Output the (x, y) coordinate of the center of the cell containing the given text.  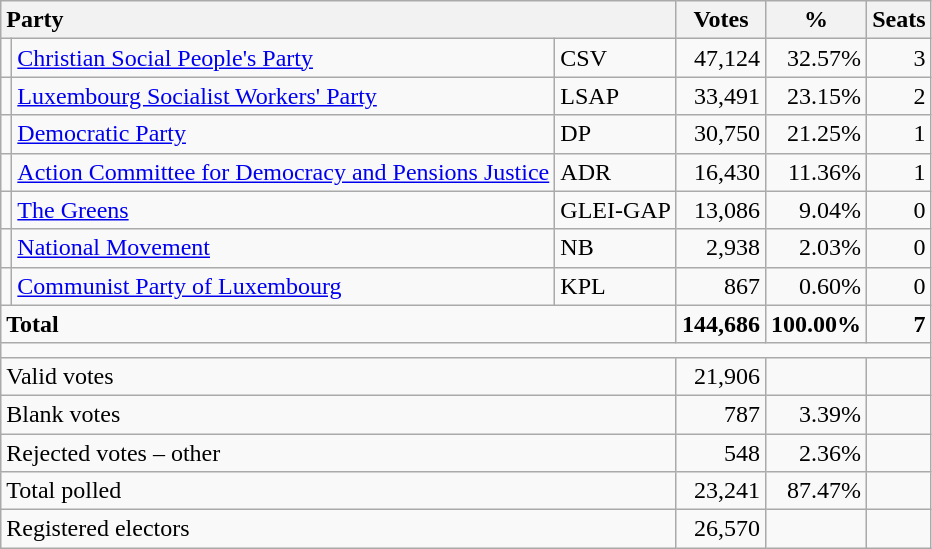
2.03% (816, 248)
3 (899, 58)
CSV (616, 58)
13,086 (720, 210)
9.04% (816, 210)
Seats (899, 20)
21,906 (720, 376)
NB (616, 248)
787 (720, 414)
Registered electors (339, 529)
0.60% (816, 286)
KPL (616, 286)
867 (720, 286)
Rejected votes – other (339, 453)
21.25% (816, 134)
Action Committee for Democracy and Pensions Justice (284, 172)
32.57% (816, 58)
47,124 (720, 58)
Total polled (339, 491)
Luxembourg Socialist Workers' Party (284, 96)
Votes (720, 20)
11.36% (816, 172)
7 (899, 324)
Democratic Party (284, 134)
% (816, 20)
Party (339, 20)
LSAP (616, 96)
100.00% (816, 324)
144,686 (720, 324)
16,430 (720, 172)
30,750 (720, 134)
23,241 (720, 491)
Communist Party of Luxembourg (284, 286)
ADR (616, 172)
33,491 (720, 96)
Total (339, 324)
Christian Social People's Party (284, 58)
DP (616, 134)
2 (899, 96)
National Movement (284, 248)
23.15% (816, 96)
87.47% (816, 491)
548 (720, 453)
2.36% (816, 453)
Valid votes (339, 376)
26,570 (720, 529)
2,938 (720, 248)
The Greens (284, 210)
GLEI-GAP (616, 210)
Blank votes (339, 414)
3.39% (816, 414)
